Output the (x, y) coordinate of the center of the cell containing the given text.  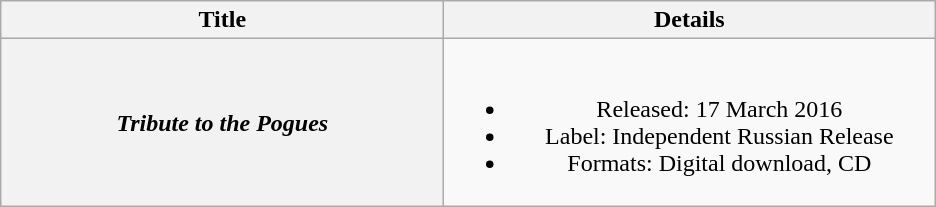
Tribute to the Pogues (222, 122)
Title (222, 20)
Released: 17 March 2016Label: Independent Russian ReleaseFormats: Digital download, CD (690, 122)
Details (690, 20)
